Return (x, y) of the center of cell containing provided text 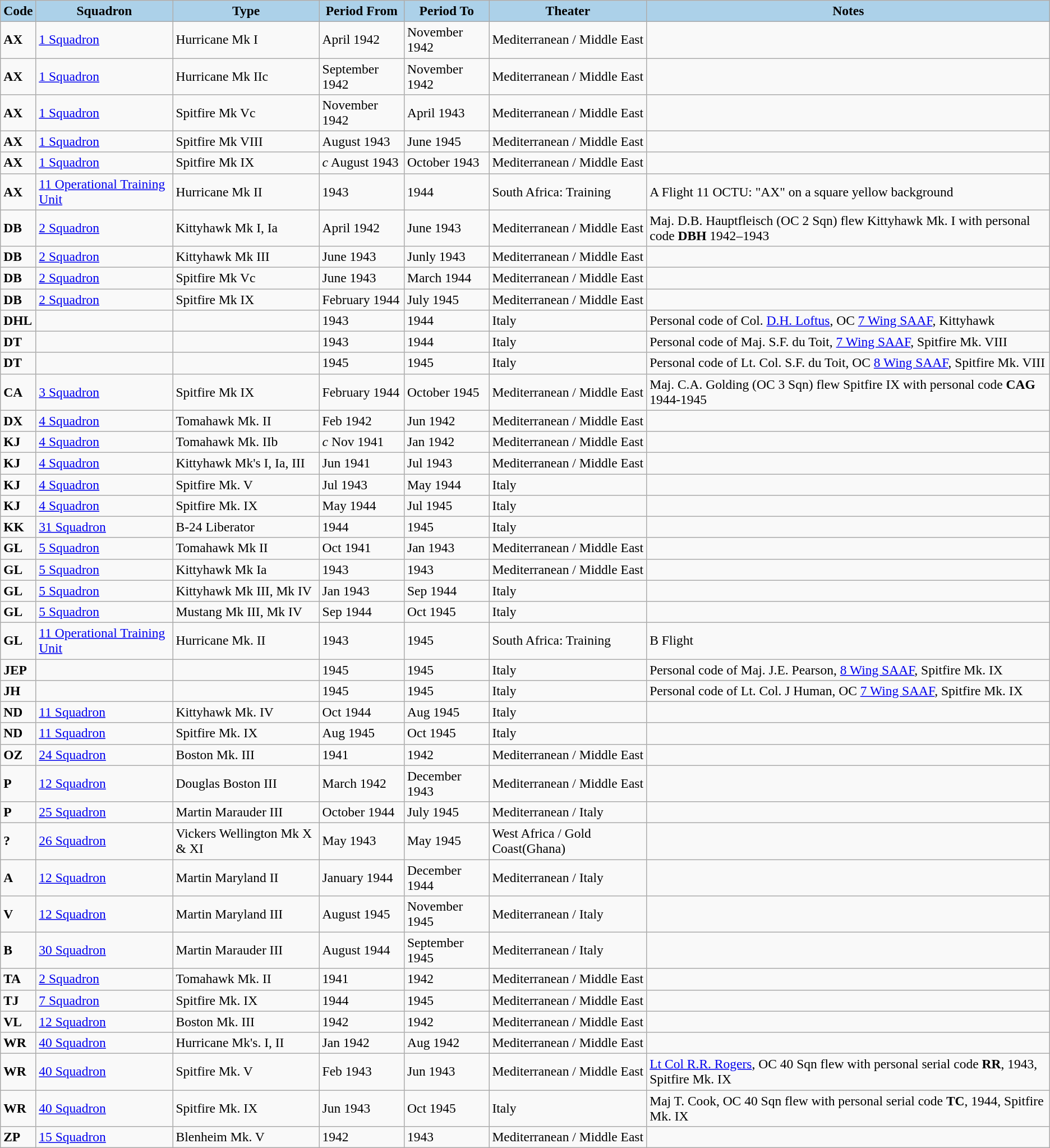
A (18, 878)
September 1942 (361, 76)
Jul 1945 (446, 506)
June 1945 (446, 141)
Mustang Mk III, Mk IV (246, 612)
Kittyhawk Mk's I, Ia, III (246, 463)
JEP (18, 669)
Squadron (104, 11)
TA (18, 979)
KK (18, 527)
Kittyhawk Mk III (246, 256)
Kittyhawk Mk III, Mk IV (246, 591)
A Flight 11 OCTU: "AX" on a square yellow background (848, 192)
? (18, 841)
Martin Maryland II (246, 878)
August 1943 (361, 141)
B-24 Liberator (246, 527)
December 1943 (446, 783)
Douglas Boston III (246, 783)
3 Squadron (104, 392)
Jun 1941 (361, 463)
7 Squadron (104, 1000)
24 Squadron (104, 755)
Spitfire Mk VIII (246, 141)
Vickers Wellington Mk X & XI (246, 841)
Martin Maryland III (246, 913)
West Africa / Gold Coast(Ghana) (568, 841)
VL (18, 1022)
March 1942 (361, 783)
Personal code of Col. D.H. Loftus, OC 7 Wing SAAF, Kittyhawk (848, 320)
Period To (446, 11)
Hurricane Mk II (246, 192)
c August 1943 (361, 163)
CA (18, 392)
V (18, 913)
Personal code of Lt. Col. J Human, OC 7 Wing SAAF, Spitfire Mk. IX (848, 691)
25 Squadron (104, 812)
May 1945 (446, 841)
Oct 1941 (361, 548)
30 Squadron (104, 950)
Blenheim Mk. V (246, 1137)
Maj. C.A. Golding (OC 3 Sqn) flew Spitfire IX with personal code CAG 1944-1945 (848, 392)
Feb 1943 (361, 1072)
Tomahawk Mk II (246, 548)
Feb 1942 (361, 421)
April 1943 (446, 112)
Jun 1942 (446, 421)
August 1944 (361, 950)
Notes (848, 11)
B Flight (848, 641)
November 1945 (446, 913)
TJ (18, 1000)
Personal code of Maj. J.E. Pearson, 8 Wing SAAF, Spitfire Mk. IX (848, 669)
October 1943 (446, 163)
c Nov 1941 (361, 442)
OZ (18, 755)
October 1945 (446, 392)
Maj T. Cook, OC 40 Sqn flew with personal serial code TC, 1944, Spitfire Mk. IX (848, 1108)
March 1944 (446, 278)
Maj. D.B. Hauptfleisch (OC 2 Sqn) flew Kittyhawk Mk. I with personal code DBH 1942–1943 (848, 228)
Hurricane Mk I (246, 39)
Personal code of Maj. S.F. du Toit, 7 Wing SAAF, Spitfire Mk. VIII (848, 342)
Code (18, 11)
January 1944 (361, 878)
JH (18, 691)
Kittyhawk Mk. IV (246, 712)
Type (246, 11)
Theater (568, 11)
Aug 1942 (446, 1043)
Oct 1944 (361, 712)
Hurricane Mk. II (246, 641)
Kittyhawk Mk Ia (246, 570)
ZP (18, 1137)
September 1945 (446, 950)
B (18, 950)
Hurricane Mk IIc (246, 76)
Period From (361, 11)
Junly 1943 (446, 256)
Kittyhawk Mk I, Ia (246, 228)
DHL (18, 320)
October 1944 (361, 812)
December 1944 (446, 878)
26 Squadron (104, 841)
15 Squadron (104, 1137)
Tomahawk Mk. IIb (246, 442)
31 Squadron (104, 527)
Lt Col R.R. Rogers, OC 40 Sqn flew with personal serial code RR, 1943, Spitfire Mk. IX (848, 1072)
DX (18, 421)
May 1943 (361, 841)
Personal code of Lt. Col. S.F. du Toit, OC 8 Wing SAAF, Spitfire Mk. VIII (848, 363)
August 1945 (361, 913)
Hurricane Mk's. I, II (246, 1043)
